Output the (x, y) coordinate of the center of the cell containing the given text.  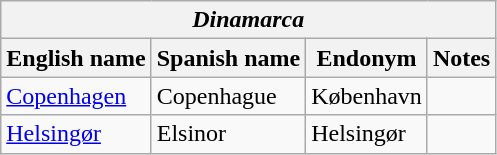
English name (76, 58)
Copenhague (228, 96)
Endonym (367, 58)
Dinamarca (248, 20)
København (367, 96)
Notes (461, 58)
Spanish name (228, 58)
Elsinor (228, 134)
Copenhagen (76, 96)
